Find where the given text appears and provide that cell's center as (X, Y) coordinate. 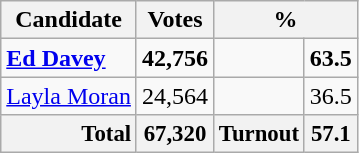
Layla Moran (69, 96)
Votes (174, 20)
Candidate (69, 20)
67,320 (174, 134)
Total (69, 134)
Turnout (258, 134)
Ed Davey (69, 58)
36.5 (330, 96)
24,564 (174, 96)
57.1 (330, 134)
42,756 (174, 58)
63.5 (330, 58)
% (285, 20)
